Pinpoint the cell where the given text exists, returning its [x, y] midpoint coordinate. 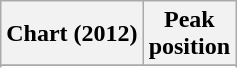
Peak position [189, 34]
Chart (2012) [72, 34]
